Determine the [X, Y] coordinate at the center of the cell enclosing the given text.  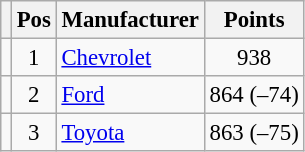
938 [254, 58]
Manufacturer [130, 20]
Pos [34, 20]
863 (–75) [254, 133]
Toyota [130, 133]
2 [34, 95]
Chevrolet [130, 58]
1 [34, 58]
864 (–74) [254, 95]
3 [34, 133]
Points [254, 20]
Ford [130, 95]
